Find where the given text appears and provide that cell's center as (x, y) coordinate. 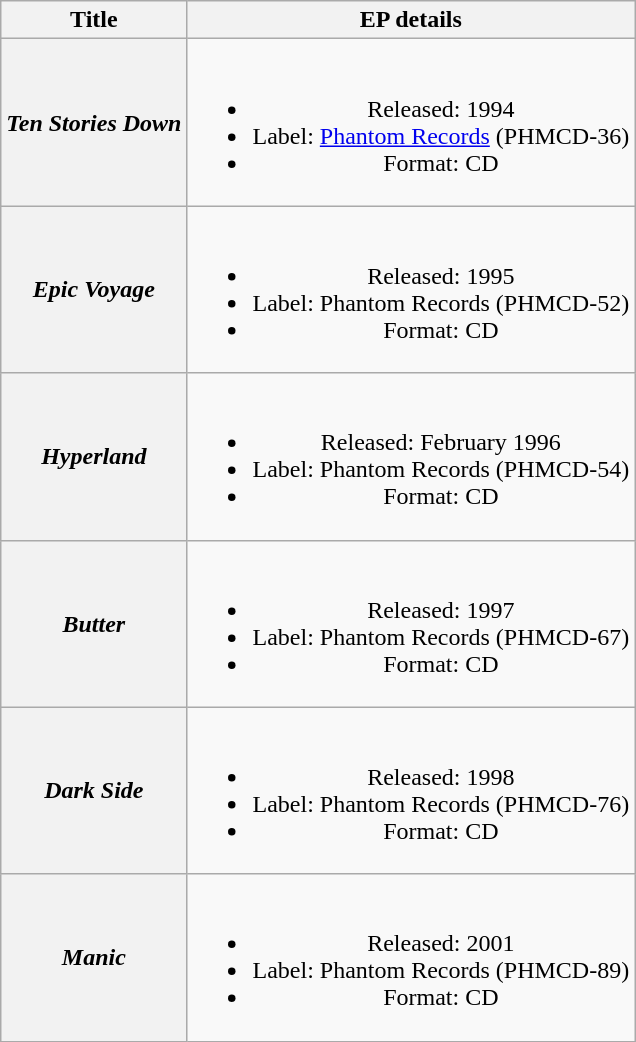
Released: 2001Label: Phantom Records (PHMCD-89)Format: CD (411, 958)
Manic (94, 958)
Hyperland (94, 456)
Released: 1997Label: Phantom Records (PHMCD-67)Format: CD (411, 624)
Ten Stories Down (94, 122)
EP details (411, 20)
Released: February 1996Label: Phantom Records (PHMCD-54)Format: CD (411, 456)
Released: 1998Label: Phantom Records (PHMCD-76)Format: CD (411, 790)
Epic Voyage (94, 290)
Dark Side (94, 790)
Released: 1995Label: Phantom Records (PHMCD-52)Format: CD (411, 290)
Butter (94, 624)
Released: 1994Label: Phantom Records (PHMCD-36)Format: CD (411, 122)
Title (94, 20)
